Find where the given text appears and provide that cell's center as (X, Y) coordinate. 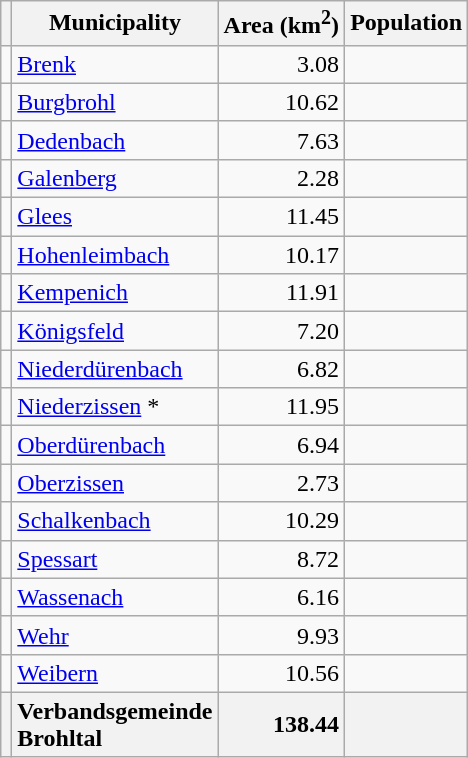
10.56 (282, 673)
11.45 (282, 217)
Schalkenbach (115, 521)
9.93 (282, 635)
10.17 (282, 255)
Niederdürenbach (115, 369)
Population (406, 24)
3.08 (282, 64)
7.63 (282, 140)
Wehr (115, 635)
Spessart (115, 559)
Hohenleimbach (115, 255)
138.44 (282, 724)
Galenberg (115, 178)
10.62 (282, 102)
Dedenbach (115, 140)
Glees (115, 217)
Brenk (115, 64)
10.29 (282, 521)
11.95 (282, 407)
6.94 (282, 445)
Oberzissen (115, 483)
Municipality (115, 24)
7.20 (282, 331)
Niederzissen * (115, 407)
Wassenach (115, 597)
Königsfeld (115, 331)
Burgbrohl (115, 102)
Kempenich (115, 293)
Area (km2) (282, 24)
Oberdürenbach (115, 445)
11.91 (282, 293)
6.16 (282, 597)
VerbandsgemeindeBrohltal (115, 724)
8.72 (282, 559)
Weibern (115, 673)
2.73 (282, 483)
6.82 (282, 369)
2.28 (282, 178)
